Locate the cell with the specified text and output its (X, Y) center coordinate. 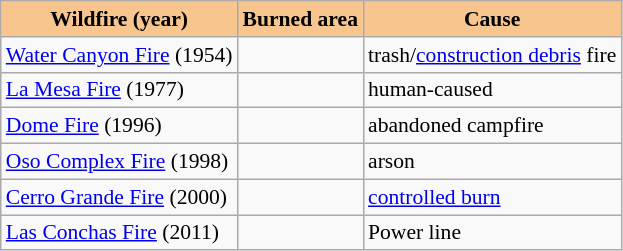
Las Conchas Fire (2011) (120, 233)
Cause (492, 19)
trash/construction debris fire (492, 55)
abandoned campfire (492, 126)
Wildfire (year) (120, 19)
arson (492, 162)
Burned area (300, 19)
La Mesa Fire (1977) (120, 90)
Water Canyon Fire (1954) (120, 55)
Power line (492, 233)
Oso Complex Fire (1998) (120, 162)
Cerro Grande Fire (2000) (120, 197)
Dome Fire (1996) (120, 126)
controlled burn (492, 197)
human-caused (492, 90)
